Pinpoint the cell where the given text exists, returning its [X, Y] midpoint coordinate. 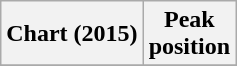
Peakposition [189, 34]
Chart (2015) [72, 34]
